Detect which cell encompasses the target text, then output its (X, Y) center coordinate. 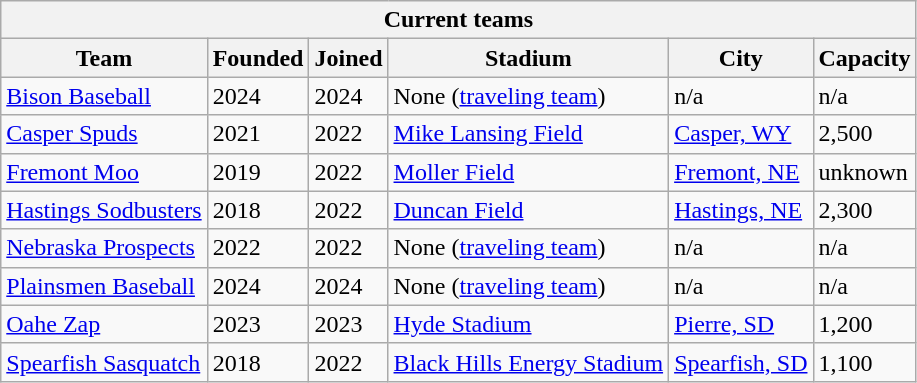
Stadium (528, 58)
Bison Baseball (104, 96)
Current teams (458, 20)
Founded (258, 58)
Hastings Sodbusters (104, 210)
Spearfish, SD (741, 362)
Casper Spuds (104, 134)
2021 (258, 134)
2019 (258, 172)
Spearfish Sasquatch (104, 362)
Moller Field (528, 172)
Capacity (864, 58)
Duncan Field (528, 210)
Oahe Zap (104, 324)
Fremont Moo (104, 172)
Pierre, SD (741, 324)
Mike Lansing Field (528, 134)
Team (104, 58)
Fremont, NE (741, 172)
Nebraska Prospects (104, 248)
Hyde Stadium (528, 324)
Casper, WY (741, 134)
Black Hills Energy Stadium (528, 362)
2,300 (864, 210)
Joined (348, 58)
Hastings, NE (741, 210)
2,500 (864, 134)
unknown (864, 172)
Plainsmen Baseball (104, 286)
1,200 (864, 324)
1,100 (864, 362)
City (741, 58)
